Determine the (X, Y) coordinate at the center of the cell enclosing the given text.  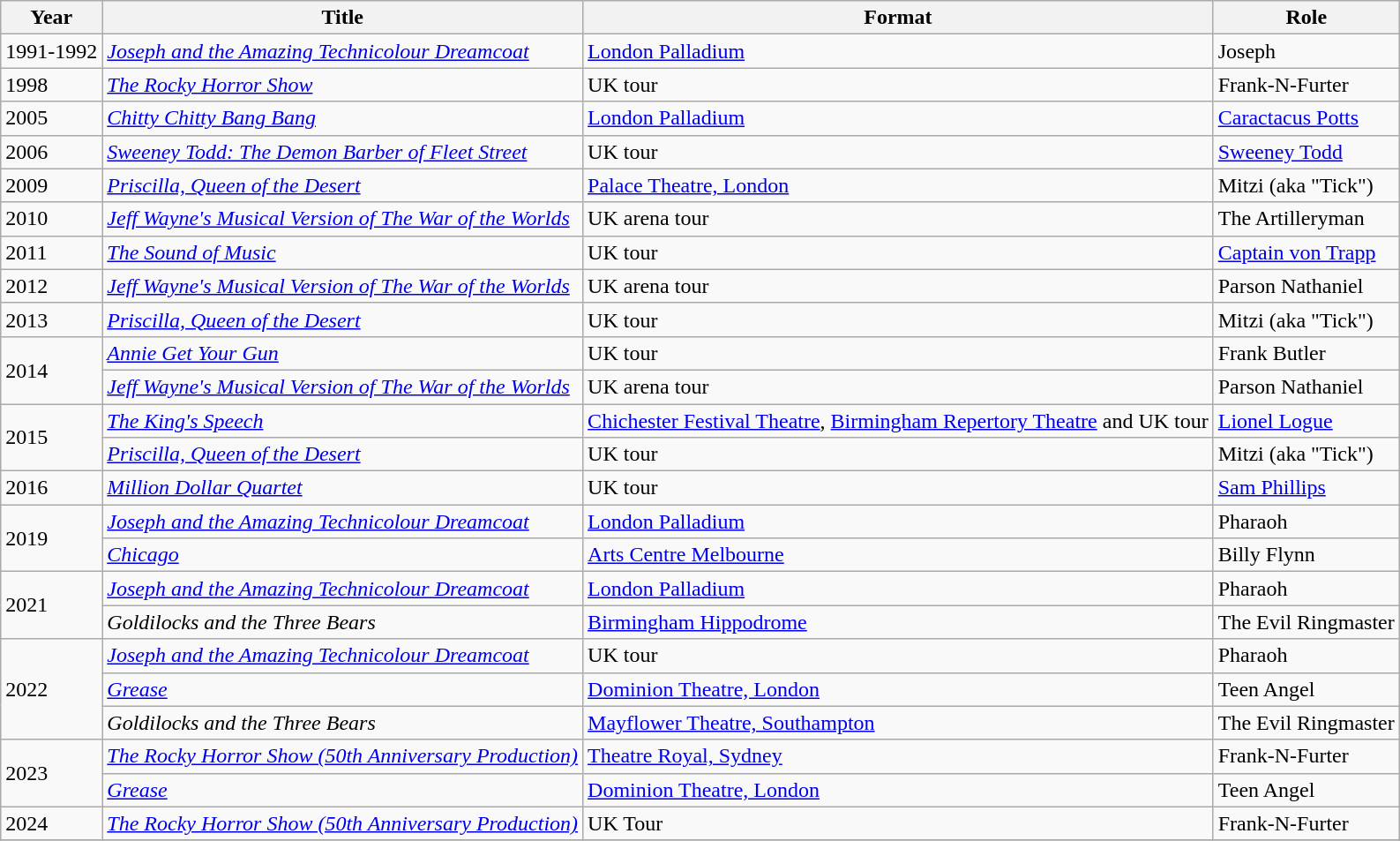
Chitty Chitty Bang Bang (342, 118)
Billy Flynn (1306, 555)
Joseph (1306, 51)
Palace Theatre, London (898, 185)
Million Dollar Quartet (342, 488)
Captain von Trapp (1306, 252)
2012 (51, 286)
Title (342, 18)
2021 (51, 605)
Annie Get Your Gun (342, 353)
Role (1306, 18)
Sam Phillips (1306, 488)
The Artilleryman (1306, 219)
2024 (51, 823)
The Rocky Horror Show (342, 85)
The King's Speech (342, 421)
Frank Butler (1306, 353)
Arts Centre Melbourne (898, 555)
Birmingham Hippodrome (898, 622)
Sweeney Todd (1306, 152)
Chichester Festival Theatre, Birmingham Repertory Theatre and UK tour (898, 421)
2023 (51, 773)
Chicago (342, 555)
Theatre Royal, Sydney (898, 756)
The Sound of Music (342, 252)
Lionel Logue (1306, 421)
Sweeney Todd: The Demon Barber of Fleet Street (342, 152)
2006 (51, 152)
2014 (51, 370)
2005 (51, 118)
2011 (51, 252)
2013 (51, 319)
Mayflower Theatre, Southampton (898, 723)
1991-1992 (51, 51)
2016 (51, 488)
Year (51, 18)
Format (898, 18)
UK Tour (898, 823)
1998 (51, 85)
Caractacus Potts (1306, 118)
2009 (51, 185)
2019 (51, 538)
2022 (51, 689)
2010 (51, 219)
2015 (51, 438)
